Determine the (X, Y) coordinate at the center of the cell enclosing the given text.  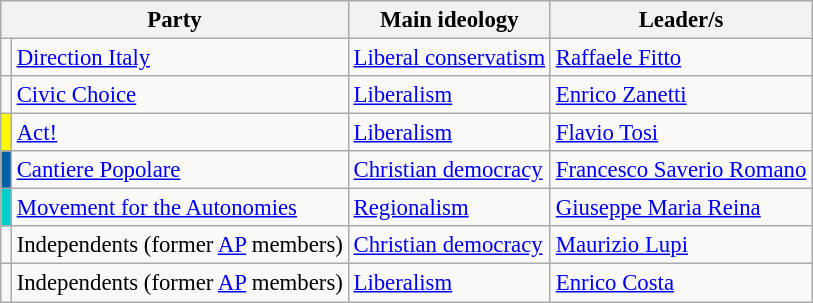
Liberal conservatism (449, 58)
Party (174, 20)
Enrico Zanetti (680, 95)
Leader/s (680, 20)
Francesco Saverio Romano (680, 170)
Act! (180, 133)
Direction Italy (180, 58)
Civic Choice (180, 95)
Enrico Costa (680, 283)
Raffaele Fitto (680, 58)
Maurizio Lupi (680, 245)
Giuseppe Maria Reina (680, 208)
Cantiere Popolare (180, 170)
Regionalism (449, 208)
Flavio Tosi (680, 133)
Movement for the Autonomies (180, 208)
Main ideology (449, 20)
